Locate the cell with the specified text and output its [X, Y] center coordinate. 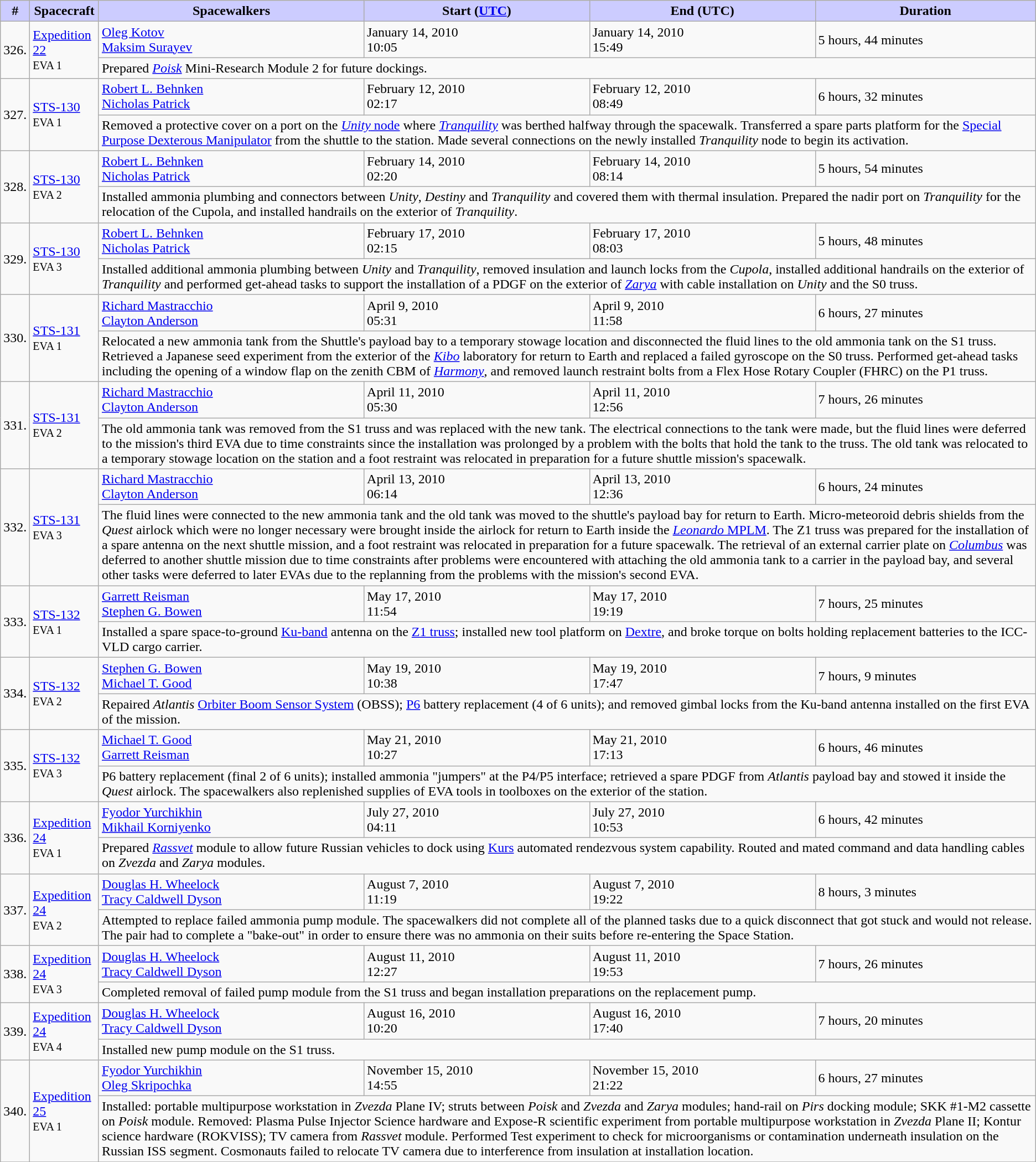
STS-132EVA 3 [64, 766]
329. [15, 259]
STS-130EVA 3 [64, 259]
Expedition 24EVA 2 [64, 910]
Expedition 22EVA 1 [64, 50]
8 hours, 3 minutes [925, 891]
February 17, 201008:03 [702, 240]
326. [15, 50]
August 16, 201017:40 [702, 1021]
April 11, 201012:56 [702, 400]
November 15, 201014:55 [477, 1078]
May 19, 201010:38 [477, 675]
August 11, 201019:53 [702, 963]
May 17, 201019:19 [702, 603]
August 11, 201012:27 [477, 963]
November 15, 201021:22 [702, 1078]
6 hours, 32 minutes [925, 96]
327. [15, 115]
May 17, 201011:54 [477, 603]
STS-131EVA 1 [64, 338]
335. [15, 766]
Completed removal of failed pump module from the S1 truss and began installation preparations on the replacement pump. [567, 992]
STS-130EVA 2 [64, 187]
7 hours, 20 minutes [925, 1021]
August 7, 201019:22 [702, 891]
May 21, 201010:27 [477, 747]
338. [15, 974]
Stephen G. Bowen Michael T. Good [231, 675]
STS-132EVA 1 [64, 622]
Prepared Poisk Mini-Research Module 2 for future dockings. [567, 68]
Michael T. Good Garrett Reisman [231, 747]
Start (UTC) [477, 11]
April 13, 201012:36 [702, 487]
Expedition 24EVA 3 [64, 974]
February 17, 201002:15 [477, 240]
7 hours, 25 minutes [925, 603]
Spacecraft [64, 11]
April 9, 201005:31 [477, 312]
STS-132EVA 2 [64, 694]
STS-131EVA 3 [64, 527]
January 14, 201015:49 [702, 40]
333. [15, 622]
# [15, 11]
336. [15, 838]
May 21, 201017:13 [702, 747]
July 27, 201010:53 [702, 819]
6 hours, 42 minutes [925, 819]
February 14, 201008:14 [702, 168]
5 hours, 54 minutes [925, 168]
February 14, 201002:20 [477, 168]
April 11, 201005:30 [477, 400]
April 13, 201006:14 [477, 487]
6 hours, 46 minutes [925, 747]
Fyodor Yurchikhin Oleg Skripochka [231, 1078]
Expedition 24EVA 1 [64, 838]
339. [15, 1031]
5 hours, 48 minutes [925, 240]
February 12, 201008:49 [702, 96]
328. [15, 187]
Fyodor Yurchikhin Mikhail Korniyenko [231, 819]
Oleg Kotov Maksim Surayev [231, 40]
May 19, 201017:47 [702, 675]
340. [15, 1111]
334. [15, 694]
Expedition 25EVA 1 [64, 1111]
STS-130EVA 1 [64, 115]
April 9, 201011:58 [702, 312]
STS-131EVA 2 [64, 425]
Expedition 24EVA 4 [64, 1031]
January 14, 201010:05 [477, 40]
5 hours, 44 minutes [925, 40]
337. [15, 910]
Installed new pump module on the S1 truss. [567, 1049]
July 27, 201004:11 [477, 819]
7 hours, 9 minutes [925, 675]
August 16, 201010:20 [477, 1021]
Duration [925, 11]
332. [15, 527]
Garrett Reisman Stephen G. Bowen [231, 603]
End (UTC) [702, 11]
August 7, 201011:19 [477, 891]
Spacewalkers [231, 11]
331. [15, 425]
6 hours, 24 minutes [925, 487]
February 12, 201002:17 [477, 96]
330. [15, 338]
